Provide the [x, y] coordinate of the cell's center where the given text is located.  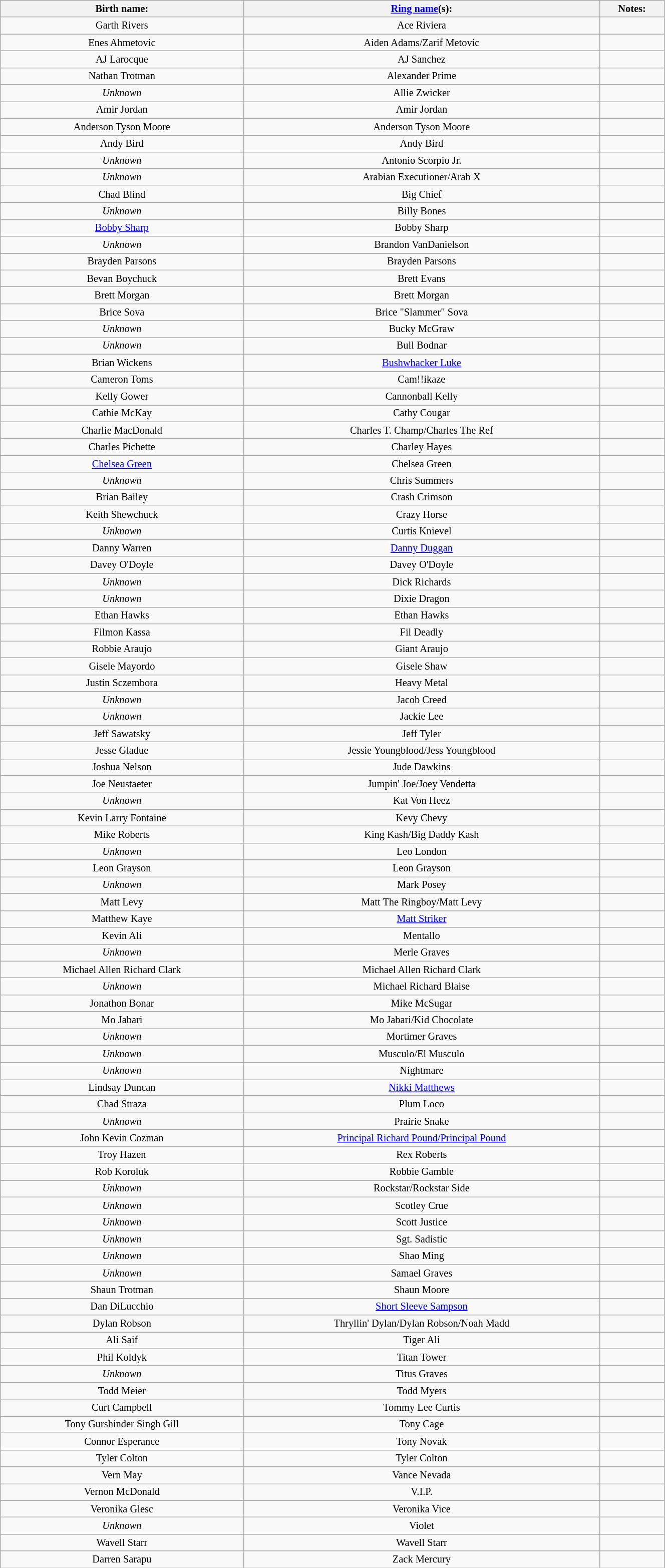
Robbie Araujo [122, 649]
Cameron Toms [122, 380]
Nikki Matthews [422, 1087]
Matt Striker [422, 919]
Heavy Metal [422, 683]
Jude Dawkins [422, 767]
Gisele Mayordo [122, 666]
Chris Summers [422, 481]
Vance Nevada [422, 1475]
Kat Von Heez [422, 801]
Jumpin' Joe/Joey Vendetta [422, 784]
Jacob Creed [422, 700]
Ring name(s): [422, 9]
Jessie Youngblood/Jess Youngblood [422, 750]
Dick Richards [422, 582]
Danny Duggan [422, 548]
Tony Gurshinder Singh Gill [122, 1424]
Shaun Moore [422, 1290]
Kevin Larry Fontaine [122, 818]
Chad Blind [122, 194]
Crazy Horse [422, 514]
Mike Roberts [122, 835]
Big Chief [422, 194]
V.I.P. [422, 1492]
Leo London [422, 851]
Zack Mercury [422, 1559]
Arabian Executioner/Arab X [422, 177]
AJ Sanchez [422, 59]
Brian Wickens [122, 363]
Fil Deadly [422, 633]
Charley Hayes [422, 447]
Brice "Slammer" Sova [422, 312]
Short Sleeve Sampson [422, 1307]
Charles T. Champ/Charles The Ref [422, 430]
Principal Richard Pound/Principal Pound [422, 1138]
Garth Rivers [122, 26]
Mo Jabari [122, 1020]
Charlie MacDonald [122, 430]
Justin Sczembora [122, 683]
Samael Graves [422, 1273]
Sgt. Sadistic [422, 1239]
Brian Bailey [122, 497]
Vern May [122, 1475]
Phil Koldyk [122, 1357]
Tommy Lee Curtis [422, 1408]
Alexander Prime [422, 76]
Matt Levy [122, 902]
Plum Loco [422, 1104]
Dan DiLucchio [122, 1307]
Jonathon Bonar [122, 1003]
Ali Saif [122, 1340]
Mike McSugar [422, 1003]
Tony Novak [422, 1441]
Matthew Kaye [122, 919]
Kelly Gower [122, 396]
John Kevin Cozman [122, 1138]
King Kash/Big Daddy Kash [422, 835]
Thryllin' Dylan/Dylan Robson/Noah Madd [422, 1324]
Bull Bodnar [422, 346]
Dylan Robson [122, 1324]
Titan Tower [422, 1357]
Connor Esperance [122, 1441]
AJ Larocque [122, 59]
Tony Cage [422, 1424]
Titus Graves [422, 1374]
Danny Warren [122, 548]
Tiger Ali [422, 1340]
Cannonball Kelly [422, 396]
Jeff Sawatsky [122, 734]
Curt Campbell [122, 1408]
Antonio Scorpio Jr. [422, 160]
Giant Araujo [422, 649]
Mortimer Graves [422, 1037]
Brice Sova [122, 312]
Shaun Trotman [122, 1290]
Scott Justice [422, 1222]
Prairie Snake [422, 1121]
Mark Posey [422, 885]
Cathie McKay [122, 413]
Billy Bones [422, 211]
Kevin Ali [122, 935]
Rockstar/Rockstar Side [422, 1188]
Nightmare [422, 1071]
Shao Ming [422, 1256]
Aiden Adams/Zarif Metovic [422, 43]
Enes Ahmetovic [122, 43]
Filmon Kassa [122, 633]
Lindsay Duncan [122, 1087]
Bucky McGraw [422, 329]
Notes: [632, 9]
Joshua Nelson [122, 767]
Jeff Tyler [422, 734]
Chad Straza [122, 1104]
Todd Meier [122, 1391]
Merle Graves [422, 953]
Violet [422, 1525]
Crash Crimson [422, 497]
Michael Richard Blaise [422, 986]
Bevan Boychuck [122, 278]
Cathy Cougar [422, 413]
Veronika Vice [422, 1509]
Troy Hazen [122, 1155]
Matt The Ringboy/Matt Levy [422, 902]
Allie Zwicker [422, 93]
Vernon McDonald [122, 1492]
Rex Roberts [422, 1155]
Nathan Trotman [122, 76]
Mo Jabari/Kid Chocolate [422, 1020]
Joe Neustaeter [122, 784]
Rob Koroluk [122, 1172]
Brett Evans [422, 278]
Birth name: [122, 9]
Ace Riviera [422, 26]
Jesse Gladue [122, 750]
Keith Shewchuck [122, 514]
Scotley Crue [422, 1205]
Brandon VanDanielson [422, 245]
Charles Pichette [122, 447]
Mentallo [422, 935]
Jackie Lee [422, 717]
Musculo/El Musculo [422, 1054]
Dixie Dragon [422, 598]
Bushwhacker Luke [422, 363]
Todd Myers [422, 1391]
Kevy Chevy [422, 818]
Darren Sarapu [122, 1559]
Robbie Gamble [422, 1172]
Cam!!ikaze [422, 380]
Gisele Shaw [422, 666]
Curtis Knievel [422, 531]
Veronika Glesc [122, 1509]
